Locate the cell with the specified text and output its (x, y) center coordinate. 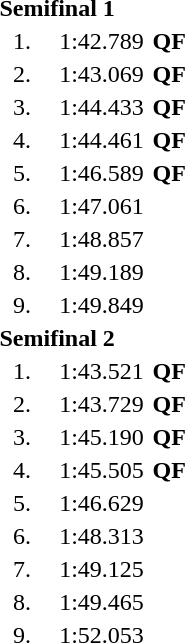
1:49.849 (102, 305)
1:49.189 (102, 272)
1:49.465 (102, 602)
1:43.069 (102, 74)
1:44.461 (102, 140)
1:48.313 (102, 536)
1:44.433 (102, 107)
1:43.521 (102, 371)
1:42.789 (102, 41)
1:45.190 (102, 437)
1:49.125 (102, 569)
1:48.857 (102, 239)
1:47.061 (102, 206)
1:46.589 (102, 173)
1:43.729 (102, 404)
1:46.629 (102, 503)
1:45.505 (102, 470)
